Output the [x, y] coordinate of the center of the cell containing the given text.  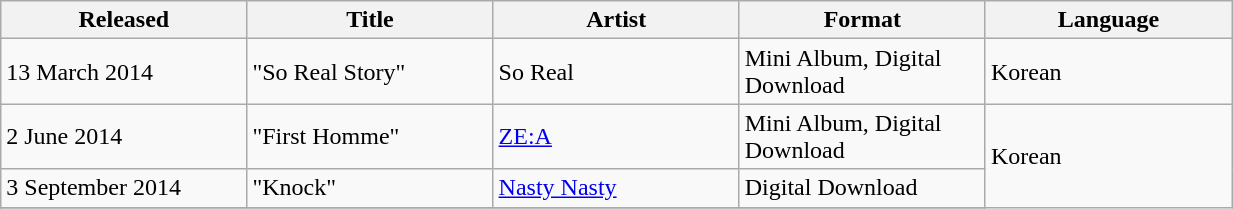
ZE:A [616, 136]
Digital Download [862, 188]
3 September 2014 [124, 188]
So Real [616, 72]
"First Homme" [370, 136]
Released [124, 20]
Format [862, 20]
13 March 2014 [124, 72]
Language [1108, 20]
"Knock" [370, 188]
Artist [616, 20]
Title [370, 20]
Nasty Nasty [616, 188]
"So Real Story" [370, 72]
2 June 2014 [124, 136]
